Pinpoint the cell where the given text exists, returning its [X, Y] midpoint coordinate. 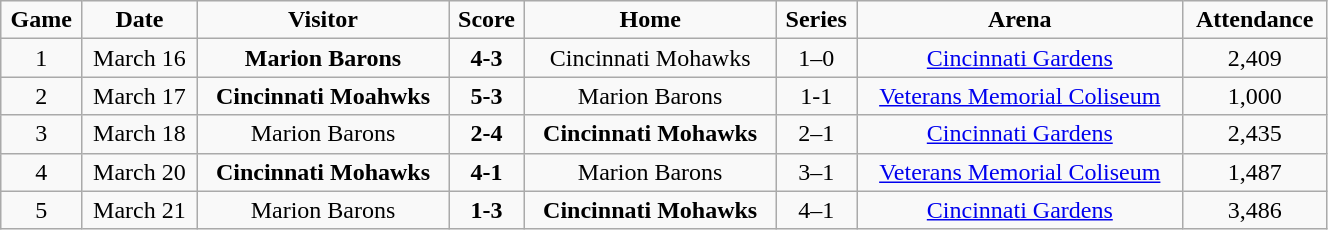
3,486 [1254, 210]
Date [140, 20]
March 16 [140, 58]
2,409 [1254, 58]
2–1 [816, 134]
March 18 [140, 134]
Series [816, 20]
Cincinnati Moahwks [322, 96]
1,000 [1254, 96]
Score [487, 20]
March 17 [140, 96]
Home [650, 20]
Visitor [322, 20]
1-1 [816, 96]
3 [42, 134]
March 21 [140, 210]
1-3 [487, 210]
Game [42, 20]
1–0 [816, 58]
5 [42, 210]
2,435 [1254, 134]
4-3 [487, 58]
1,487 [1254, 172]
March 20 [140, 172]
4 [42, 172]
Attendance [1254, 20]
2 [42, 96]
4–1 [816, 210]
1 [42, 58]
Arena [1020, 20]
2-4 [487, 134]
4-1 [487, 172]
5-3 [487, 96]
3–1 [816, 172]
